Search for the cell housing the specified text and yield its (X, Y) center coordinate. 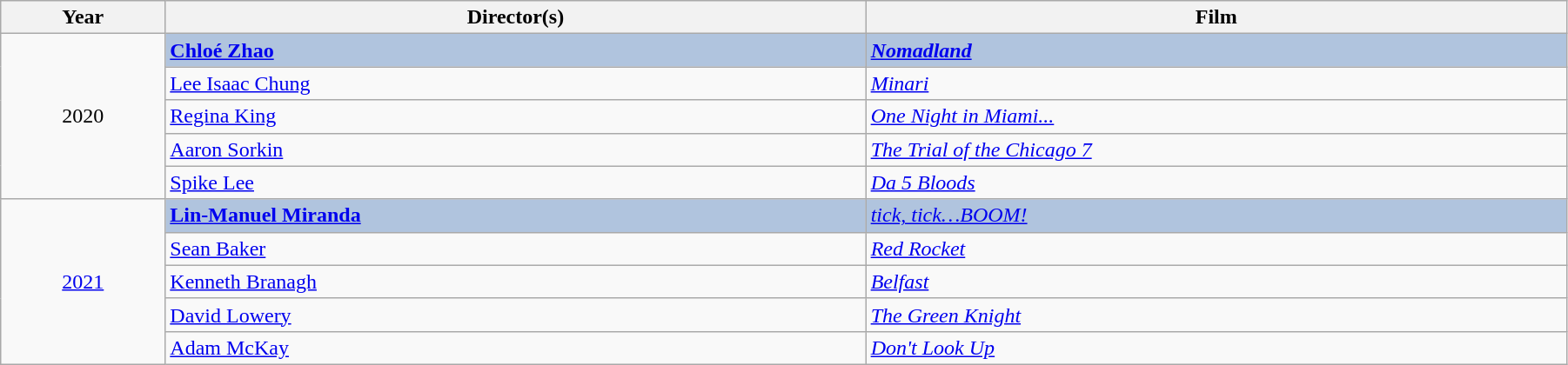
David Lowery (515, 315)
Director(s) (515, 17)
Year (84, 17)
Lin-Manuel Miranda (515, 216)
Don't Look Up (1216, 348)
Aaron Sorkin (515, 149)
Adam McKay (515, 348)
Da 5 Bloods (1216, 182)
Sean Baker (515, 249)
Red Rocket (1216, 249)
The Trial of the Chicago 7 (1216, 149)
Spike Lee (515, 182)
One Night in Miami... (1216, 116)
The Green Knight (1216, 315)
Belfast (1216, 282)
Lee Isaac Chung (515, 83)
2020 (84, 116)
Film (1216, 17)
Nomadland (1216, 50)
Regina King (515, 116)
Kenneth Branagh (515, 282)
2021 (84, 282)
Chloé Zhao (515, 50)
tick, tick…BOOM! (1216, 216)
Minari (1216, 83)
